Detect which cell encompasses the target text, then output its [x, y] center coordinate. 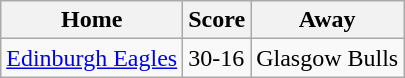
Glasgow Bulls [328, 58]
Away [328, 20]
Home [92, 20]
30-16 [217, 58]
Score [217, 20]
Edinburgh Eagles [92, 58]
